Locate the cell with the specified text and output its [X, Y] center coordinate. 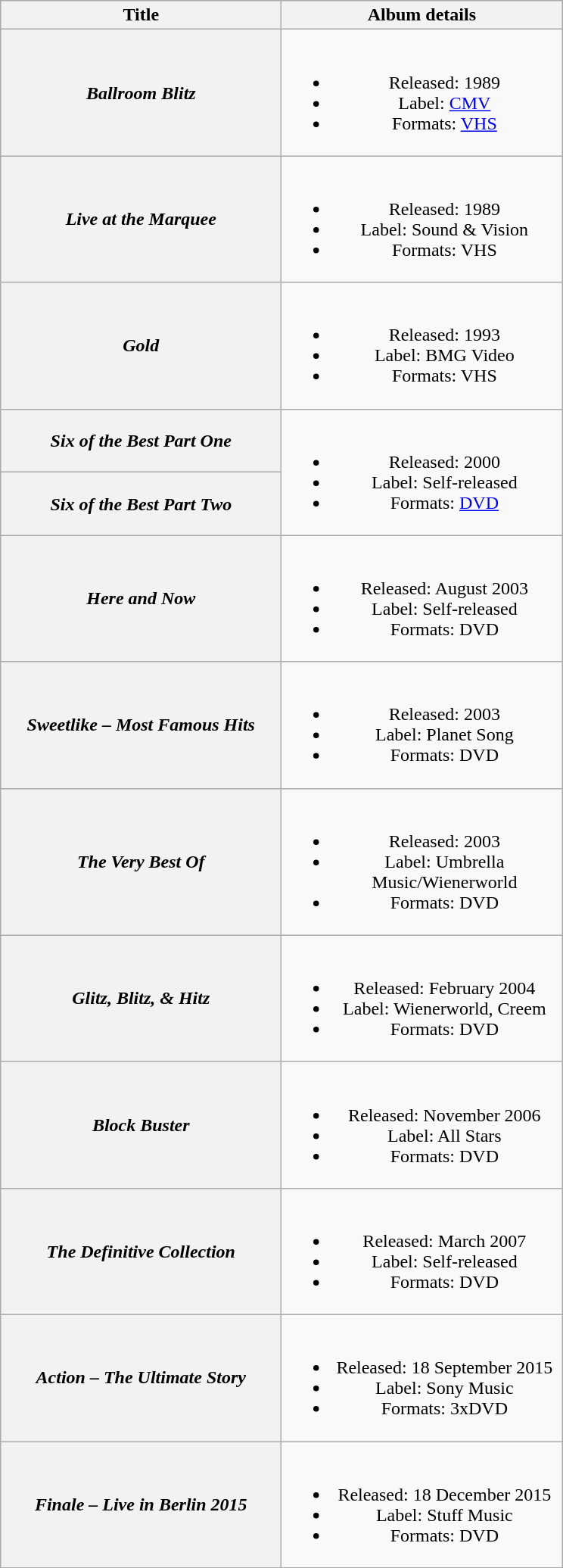
Released: 1993Label: BMG VideoFormats: VHS [422, 345]
Title [141, 15]
Gold [141, 345]
Finale – Live in Berlin 2015 [141, 1505]
Action – The Ultimate Story [141, 1378]
Six of the Best Part Two [141, 504]
Released: February 2004Label: Wienerworld, CreemFormats: DVD [422, 998]
Released: 2000Label: Self-releasedFormats: DVD [422, 472]
Released: 1989Label: Sound & VisionFormats: VHS [422, 220]
Released: March 2007Label: Self-releasedFormats: DVD [422, 1251]
Live at the Marquee [141, 220]
Glitz, Blitz, & Hitz [141, 998]
Album details [422, 15]
The Definitive Collection [141, 1251]
Released: August 2003Label: Self-releasedFormats: DVD [422, 598]
Released: 1989Label: CMVFormats: VHS [422, 92]
Released: 18 December 2015Label: Stuff MusicFormats: DVD [422, 1505]
Ballroom Blitz [141, 92]
Released: 2003Label: Umbrella Music/WienerworldFormats: DVD [422, 862]
Sweetlike – Most Famous Hits [141, 725]
Released: 2003Label: Planet SongFormats: DVD [422, 725]
Released: November 2006Label: All StarsFormats: DVD [422, 1125]
Released: 18 September 2015Label: Sony MusicFormats: 3xDVD [422, 1378]
The Very Best Of [141, 862]
Block Buster [141, 1125]
Six of the Best Part One [141, 441]
Here and Now [141, 598]
